Find where the given text appears and provide that cell's center as [x, y] coordinate. 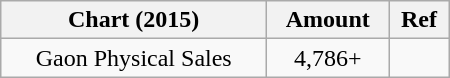
Ref [419, 20]
Gaon Physical Sales [134, 58]
Chart (2015) [134, 20]
Amount [328, 20]
4,786+ [328, 58]
